Return the (X, Y) coordinate for the center point of the cell that contains the specified text.  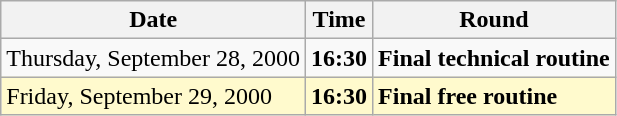
Time (340, 20)
Final free routine (494, 96)
Friday, September 29, 2000 (154, 96)
Thursday, September 28, 2000 (154, 58)
Date (154, 20)
Final technical routine (494, 58)
Round (494, 20)
